Search for the cell housing the specified text and yield its [X, Y] center coordinate. 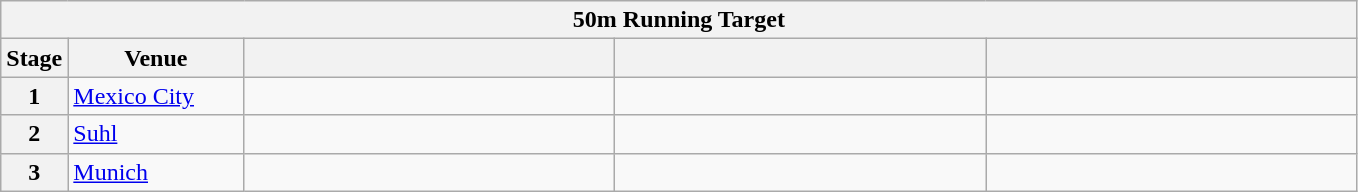
Munich [156, 172]
Venue [156, 58]
Stage [34, 58]
Suhl [156, 134]
50m Running Target [679, 20]
1 [34, 96]
2 [34, 134]
3 [34, 172]
Mexico City [156, 96]
